For the text-containing cell, return its midpoint in (X, Y) coordinate format. 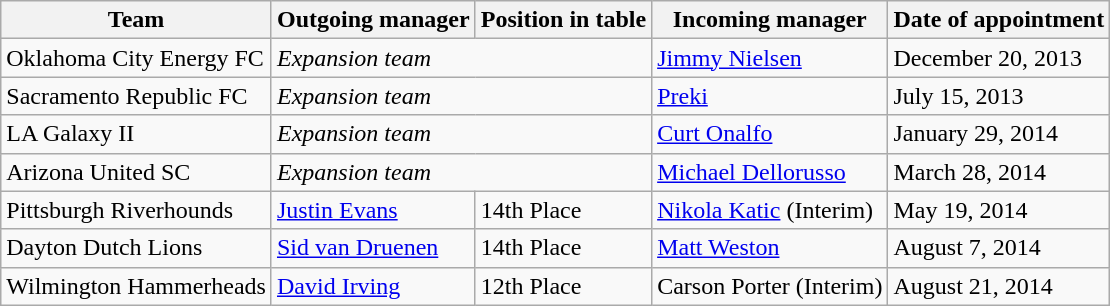
Team (136, 20)
LA Galaxy II (136, 134)
Pittsburgh Riverhounds (136, 210)
Oklahoma City Energy FC (136, 58)
Sid van Druenen (373, 248)
Justin Evans (373, 210)
March 28, 2014 (999, 172)
Nikola Katic (Interim) (770, 210)
Incoming manager (770, 20)
Curt Onalfo (770, 134)
May 19, 2014 (999, 210)
August 7, 2014 (999, 248)
David Irving (373, 286)
Matt Weston (770, 248)
August 21, 2014 (999, 286)
Arizona United SC (136, 172)
Wilmington Hammerheads (136, 286)
Sacramento Republic FC (136, 96)
July 15, 2013 (999, 96)
Position in table (563, 20)
12th Place (563, 286)
Jimmy Nielsen (770, 58)
December 20, 2013 (999, 58)
Michael Dellorusso (770, 172)
Date of appointment (999, 20)
Carson Porter (Interim) (770, 286)
January 29, 2014 (999, 134)
Preki (770, 96)
Outgoing manager (373, 20)
Dayton Dutch Lions (136, 248)
